Capture the cell that displays the provided text and extract its [x, y] central coordinate. 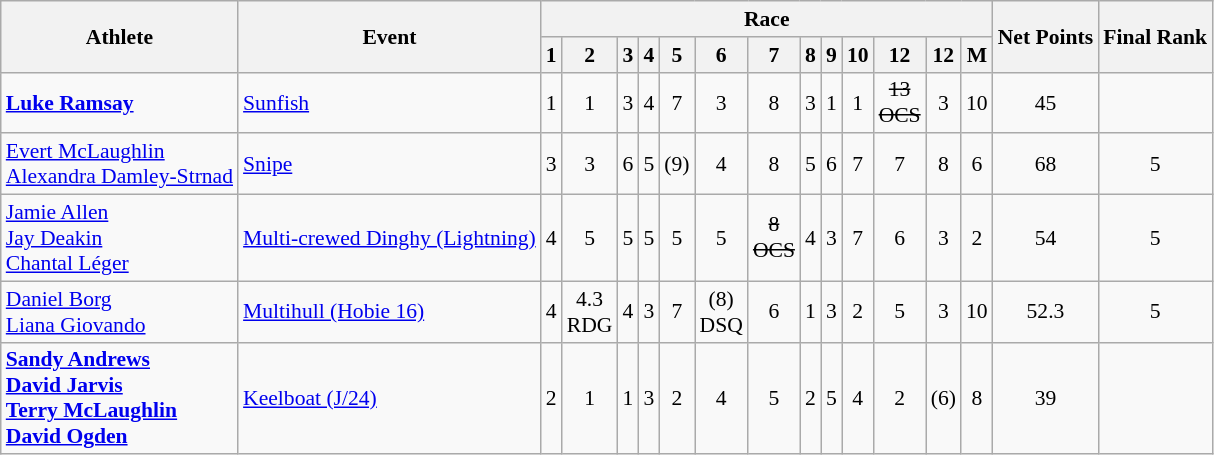
Event [390, 36]
Snipe [390, 164]
8OCS [774, 238]
Sandy AndrewsDavid JarvisTerry McLaughlinDavid Ogden [120, 398]
Luke Ramsay [120, 102]
(6) [944, 398]
Final Rank [1155, 36]
Daniel BorgLiana Giovando [120, 312]
13OCS [900, 102]
52.3 [1046, 312]
Net Points [1046, 36]
M [977, 55]
Evert McLaughlin Alexandra Damley-Strnad [120, 164]
68 [1046, 164]
Multi-crewed Dinghy (Lightning) [390, 238]
(8)DSQ [722, 312]
45 [1046, 102]
(9) [676, 164]
9 [832, 55]
4.3RDG [590, 312]
Jamie AllenJay DeakinChantal Léger [120, 238]
54 [1046, 238]
Keelboat (J/24) [390, 398]
Race [767, 19]
39 [1046, 398]
Multihull (Hobie 16) [390, 312]
Athlete [120, 36]
Sunfish [390, 102]
